Return the (X, Y) coordinate for the center point of the cell that contains the specified text.  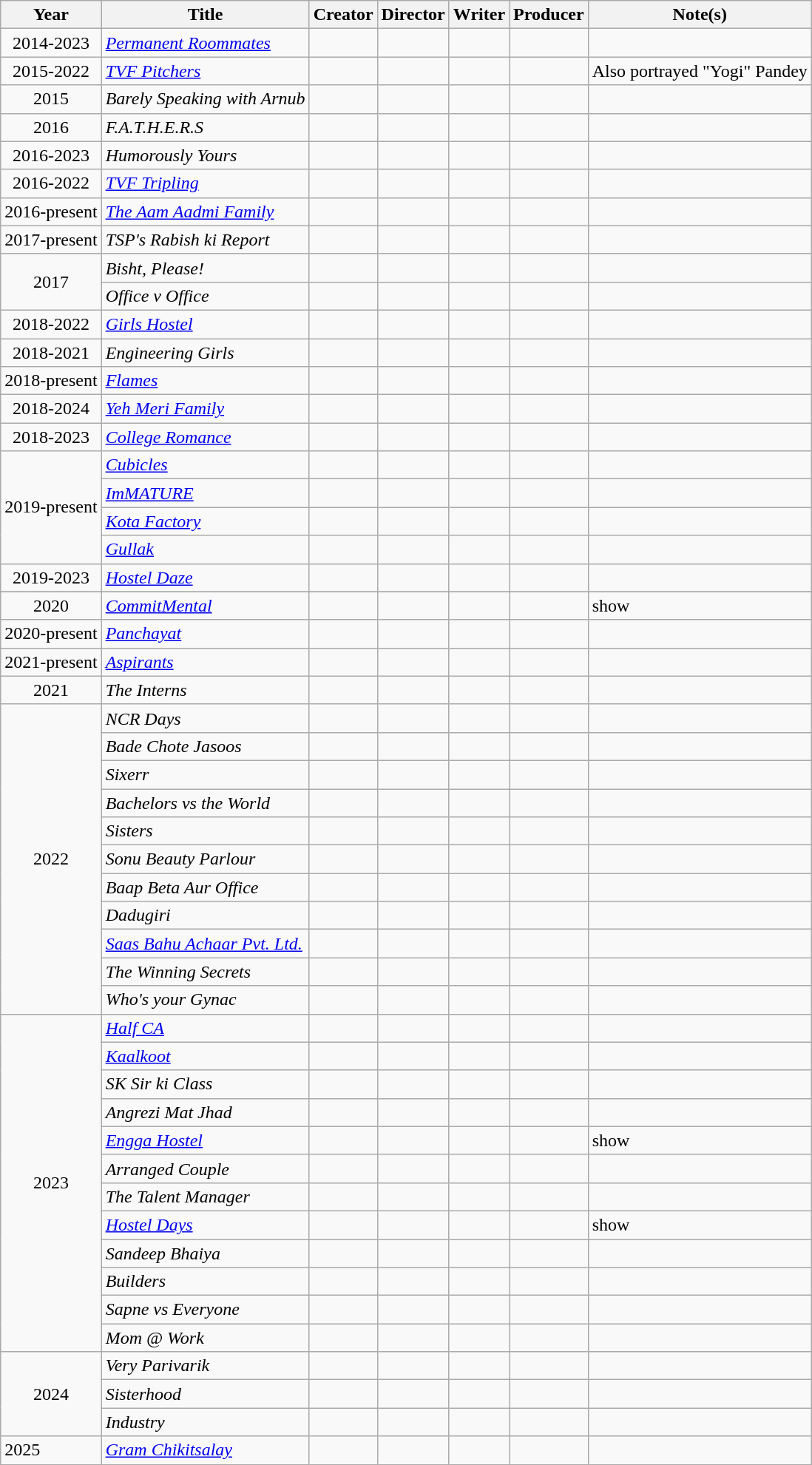
2017 (51, 282)
Sonu Beauty Parlour (206, 859)
Engineering Girls (206, 353)
Gullak (206, 549)
TSP's Rabish ki Report (206, 240)
2019-present (51, 507)
Aspirants (206, 662)
Office v Office (206, 296)
Girls Hostel (206, 324)
Bade Chote Jasoos (206, 746)
Kaalkoot (206, 1056)
The Winning Secrets (206, 972)
Arranged Couple (206, 1168)
Title (206, 15)
2021 (51, 690)
CommitMental (206, 606)
Year (51, 15)
2022 (51, 859)
College Romance (206, 437)
The Interns (206, 690)
ImMATURE (206, 493)
Who's your Gynac (206, 1000)
2016 (51, 127)
2017-present (51, 240)
F.A.T.H.E.R.S (206, 127)
Sisterhood (206, 1394)
Mom @ Work (206, 1338)
Note(s) (700, 15)
Barely Speaking with Arnub (206, 99)
2020-present (51, 634)
2014-2023 (51, 43)
2018-present (51, 381)
Permanent Roommates (206, 43)
Industry (206, 1422)
2018-2021 (51, 353)
NCR Days (206, 718)
2018-2022 (51, 324)
Sisters (206, 831)
Bisht, Please! (206, 268)
Director (413, 15)
2016-2022 (51, 183)
2025 (51, 1450)
2015-2022 (51, 71)
Sapne vs Everyone (206, 1310)
Flames (206, 381)
Hostel Days (206, 1225)
2020 (51, 606)
2018-2024 (51, 409)
Builders (206, 1282)
2023 (51, 1183)
The Aam Aadmi Family (206, 212)
2016-present (51, 212)
Engga Hostel (206, 1140)
Dadugiri (206, 916)
Yeh Meri Family (206, 409)
SK Sir ki Class (206, 1084)
Humorously Yours (206, 155)
Sandeep Bhaiya (206, 1253)
Bachelors vs the World (206, 802)
TVF Pitchers (206, 71)
2018-2023 (51, 437)
Hostel Daze (206, 578)
2024 (51, 1394)
Also portrayed "Yogi" Pandey (700, 71)
Panchayat (206, 634)
TVF Tripling (206, 183)
Half CA (206, 1028)
The Talent Manager (206, 1197)
Cubicles (206, 465)
2015 (51, 99)
Very Parivarik (206, 1366)
2016-2023 (51, 155)
Saas Bahu Achaar Pvt. Ltd. (206, 944)
2019-2023 (51, 578)
Writer (479, 15)
Kota Factory (206, 521)
Baap Beta Aur Office (206, 887)
Angrezi Mat Jhad (206, 1112)
2021-present (51, 662)
Producer (549, 15)
Creator (343, 15)
Sixerr (206, 774)
Gram Chikitsalay (206, 1450)
